Determine the (X, Y) coordinate at the center of the cell enclosing the given text.  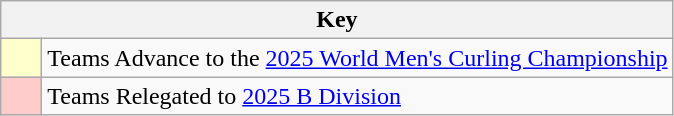
Key (337, 20)
Teams Advance to the 2025 World Men's Curling Championship (358, 58)
Teams Relegated to 2025 B Division (358, 96)
